Capture the cell that displays the provided text and extract its [X, Y] central coordinate. 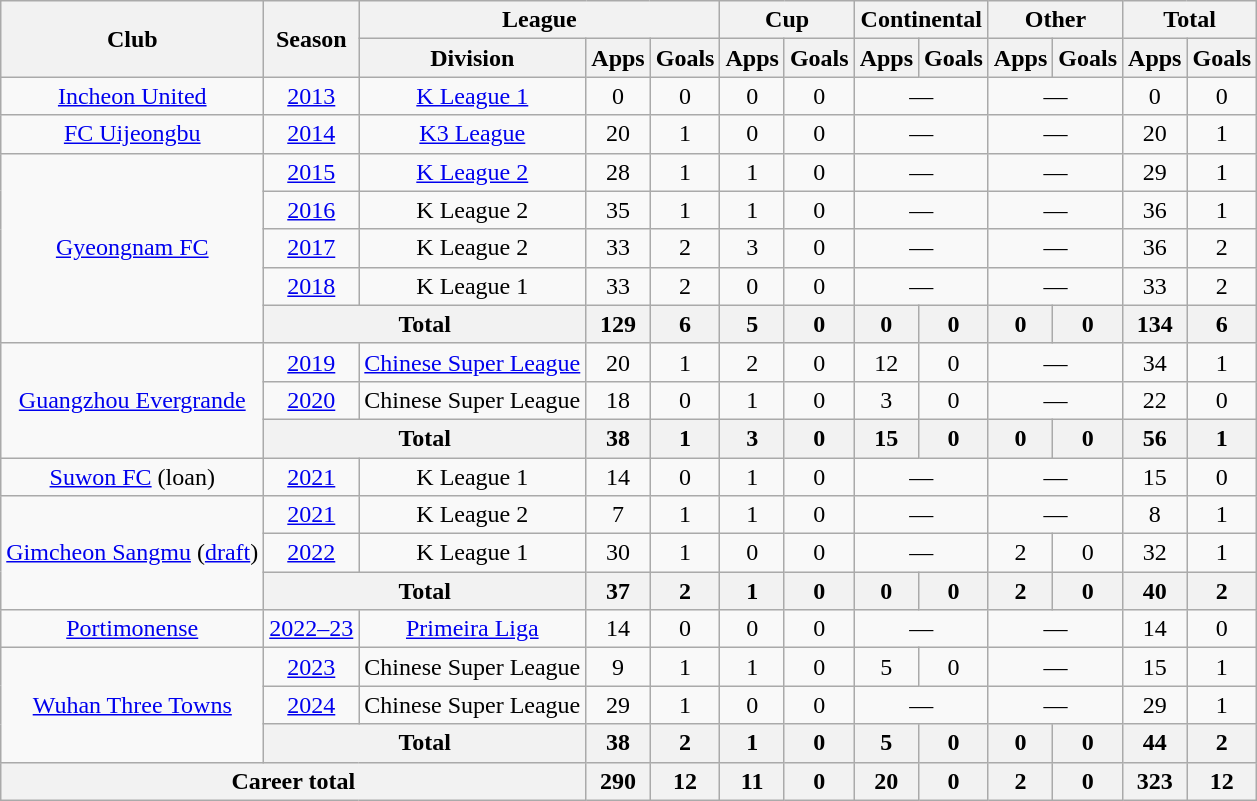
K3 League [472, 134]
2015 [312, 172]
37 [618, 591]
2016 [312, 210]
2022–23 [312, 629]
2013 [312, 96]
129 [618, 324]
Career total [294, 781]
323 [1155, 781]
2019 [312, 362]
Wuhan Three Towns [132, 705]
40 [1155, 591]
Club [132, 39]
Season [312, 39]
Portimonense [132, 629]
30 [618, 553]
Gimcheon Sangmu (draft) [132, 553]
18 [618, 400]
44 [1155, 743]
FC Uijeongbu [132, 134]
Suwon FC (loan) [132, 477]
Cup [787, 20]
32 [1155, 553]
134 [1155, 324]
2020 [312, 400]
Primeira Liga [472, 629]
Continental [921, 20]
2024 [312, 705]
Guangzhou Evergrande [132, 400]
2014 [312, 134]
2018 [312, 286]
290 [618, 781]
56 [1155, 438]
9 [618, 667]
Division [472, 58]
7 [618, 515]
34 [1155, 362]
Other [1055, 20]
2023 [312, 667]
Gyeongnam FC [132, 248]
35 [618, 210]
Incheon United [132, 96]
2017 [312, 248]
8 [1155, 515]
League [540, 20]
28 [618, 172]
11 [752, 781]
2022 [312, 553]
22 [1155, 400]
